Locate the cell with the specified text and output its [X, Y] center coordinate. 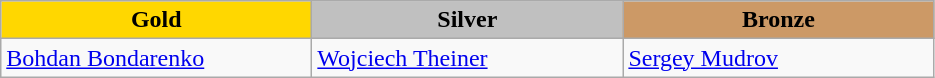
Silver [468, 20]
Bohdan Bondarenko [156, 58]
Wojciech Theiner [468, 58]
Gold [156, 20]
Sergey Mudrov [778, 58]
Bronze [778, 20]
